Detect which cell encompasses the target text, then output its [X, Y] center coordinate. 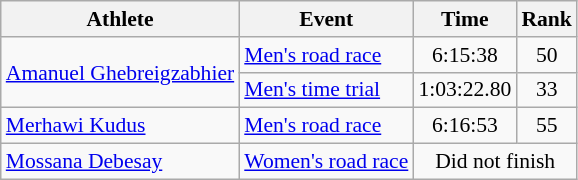
Event [326, 19]
Mossana Debesay [120, 162]
Rank [546, 19]
Merhawi Kudus [120, 126]
Amanuel Ghebreigzabhier [120, 72]
Men's time trial [326, 90]
Did not finish [495, 162]
6:16:53 [464, 126]
Women's road race [326, 162]
Time [464, 19]
Athlete [120, 19]
33 [546, 90]
55 [546, 126]
1:03:22.80 [464, 90]
50 [546, 55]
6:15:38 [464, 55]
